Identify which cell holds the provided text, then report its (X, Y) central coordinate. 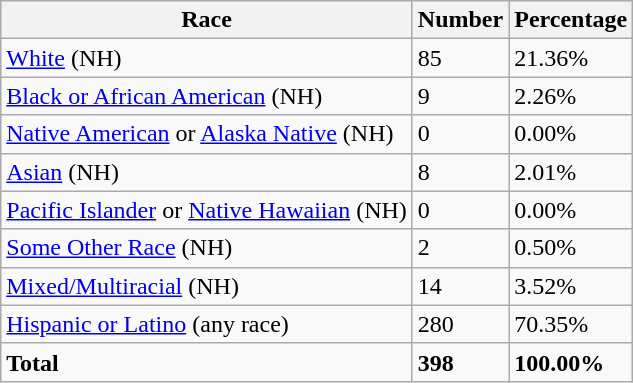
70.35% (571, 324)
9 (460, 96)
100.00% (571, 362)
Asian (NH) (207, 172)
2 (460, 248)
White (NH) (207, 58)
3.52% (571, 286)
0.50% (571, 248)
85 (460, 58)
Percentage (571, 20)
Mixed/Multiracial (NH) (207, 286)
2.01% (571, 172)
14 (460, 286)
Some Other Race (NH) (207, 248)
8 (460, 172)
280 (460, 324)
398 (460, 362)
Number (460, 20)
Native American or Alaska Native (NH) (207, 134)
Black or African American (NH) (207, 96)
21.36% (571, 58)
2.26% (571, 96)
Race (207, 20)
Pacific Islander or Native Hawaiian (NH) (207, 210)
Hispanic or Latino (any race) (207, 324)
Total (207, 362)
